Search for the cell housing the specified text and yield its [x, y] center coordinate. 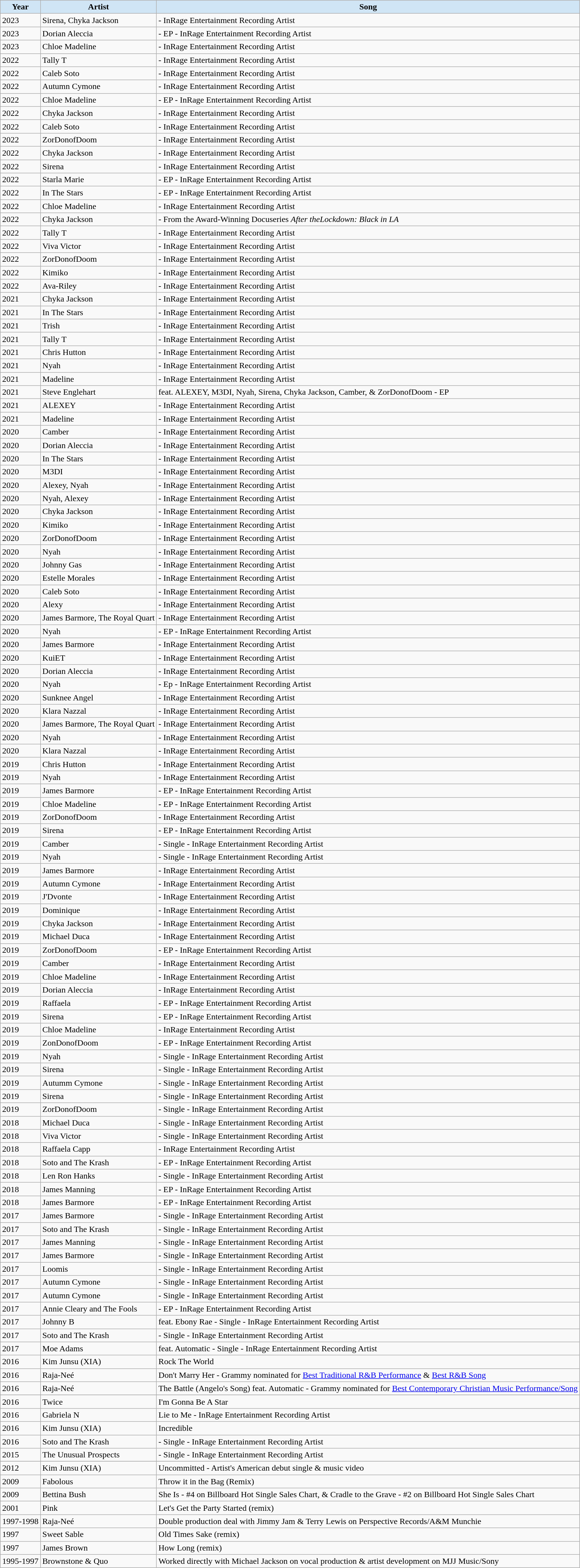
Len Ron Hanks [98, 1176]
Ava-Riley [98, 286]
Johnny Gas [98, 565]
Rock The World [368, 1362]
1997-1998 [20, 1521]
Old Times Sake (remix) [368, 1534]
Pink [98, 1508]
Bettina Bush [98, 1495]
1995-1997 [20, 1561]
Year [20, 7]
ALEXEY [98, 406]
Throw it in the Bag (Remix) [368, 1481]
Uncommitted - Artist's American debut single & music video [368, 1468]
Twice [98, 1402]
Gabriela N [98, 1415]
Brownstone & Quo [98, 1561]
Moe Adams [98, 1348]
Johnny B [98, 1322]
How Long (remix) [368, 1548]
Incredible [368, 1428]
2001 [20, 1508]
Loomis [98, 1269]
James Brown [98, 1548]
ZonDonofDoom [98, 1043]
Don't Marry Her - Grammy nominated for Best Traditional R&B Performance & Best R&B Song [368, 1375]
Let's Get the Party Started (remix) [368, 1508]
She Is - #4 on Billboard Hot Single Sales Chart, & Cradle to the Grave - #2 on Billboard Hot Single Sales Chart [368, 1495]
Song [368, 7]
Raffaela Capp [98, 1149]
Alexy [98, 605]
Annie Cleary and The Fools [98, 1309]
Double production deal with Jimmy Jam & Terry Lewis on Perspective Records/A&M Munchie [368, 1521]
Raffaela [98, 1003]
Starla Marie [98, 180]
Alexey, Nyah [98, 485]
feat. Ebony Rae - Single - InRage Entertainment Recording Artist [368, 1322]
Dominique [98, 910]
The Unusual Prospects [98, 1455]
Artist [98, 7]
Sweet Sable [98, 1534]
Trish [98, 326]
J'Dvonte [98, 897]
KuiET [98, 658]
Steve Englehart [98, 392]
The Battle (Angelo's Song) feat. Automatic - Grammy nominated for Best Contemporary Christian Music Performance/Song [368, 1388]
2015 [20, 1455]
- Ep - InRage Entertainment Recording Artist [368, 684]
feat. Automatic - Single - InRage Entertainment Recording Artist [368, 1348]
2012 [20, 1468]
feat. ALEXEY, M3DI, Nyah, Sirena, Chyka Jackson, Camber, & ZorDonofDoom - EP [368, 392]
M3DI [98, 472]
Estelle Morales [98, 578]
Nyah, Alexey [98, 498]
- From the Award-Winning Docuseries After theLockdown: Black in LA [368, 220]
Worked directly with Michael Jackson on vocal production & artist development on MJJ Music/Sony [368, 1561]
Sunknee Angel [98, 698]
Sirena, Chyka Jackson [98, 20]
Autumm Cymone [98, 1083]
Lie to Me - InRage Entertainment Recording Artist [368, 1415]
I'm Gonna Be A Star [368, 1402]
Fabolous [98, 1481]
